Find where the given text appears and provide that cell's center as (X, Y) coordinate. 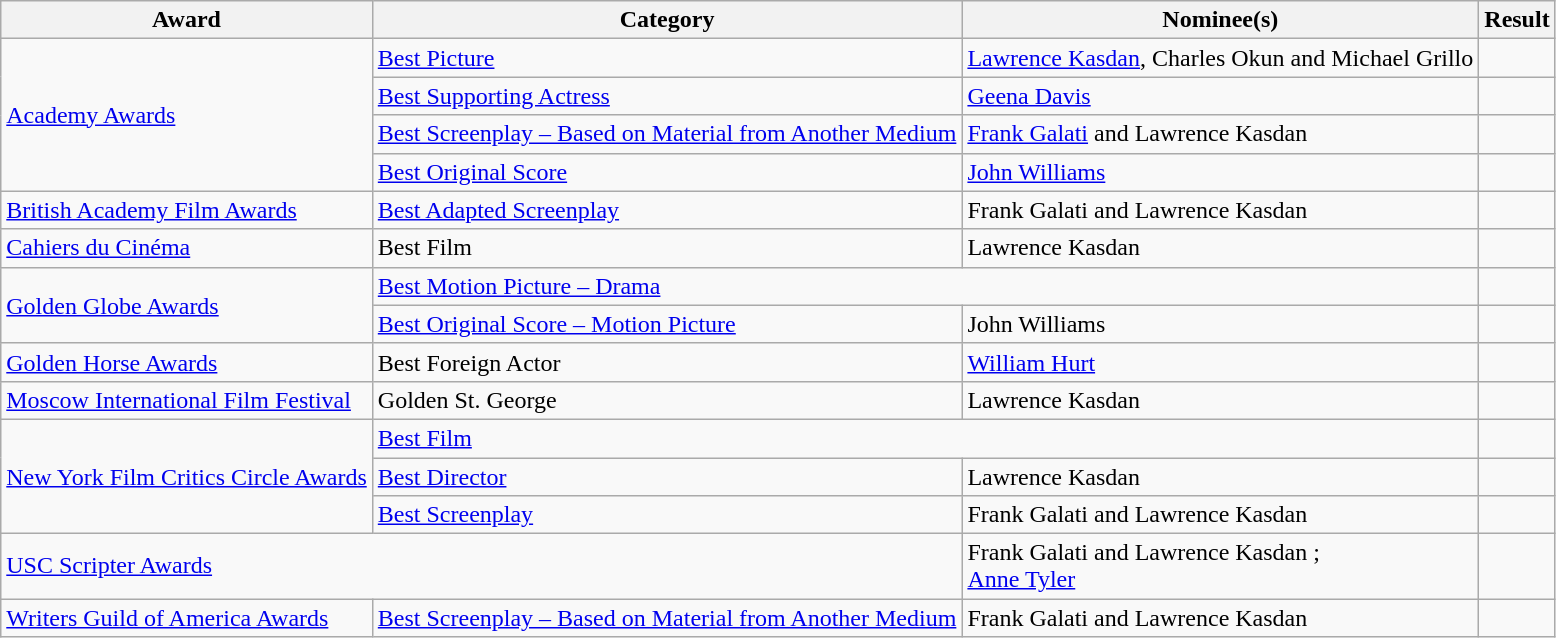
British Academy Film Awards (187, 210)
USC Scripter Awards (482, 566)
William Hurt (1220, 362)
Lawrence Kasdan, Charles Okun and Michael Grillo (1220, 58)
Golden St. George (667, 400)
Nominee(s) (1220, 20)
Golden Horse Awards (187, 362)
Cahiers du Cinéma (187, 248)
Best Supporting Actress (667, 96)
Writers Guild of America Awards (187, 618)
Category (667, 20)
Moscow International Film Festival (187, 400)
Best Motion Picture – Drama (925, 286)
Academy Awards (187, 115)
Best Screenplay (667, 515)
Best Foreign Actor (667, 362)
Award (187, 20)
Result (1517, 20)
Geena Davis (1220, 96)
Best Original Score (667, 172)
Best Picture (667, 58)
Best Director (667, 477)
Frank Galati and Lawrence Kasdan ; Anne Tyler (1220, 566)
New York Film Critics Circle Awards (187, 476)
Best Adapted Screenplay (667, 210)
Golden Globe Awards (187, 305)
Best Original Score – Motion Picture (667, 324)
